Extract the (X, Y) coordinate from the center of the cell holding the provided text.  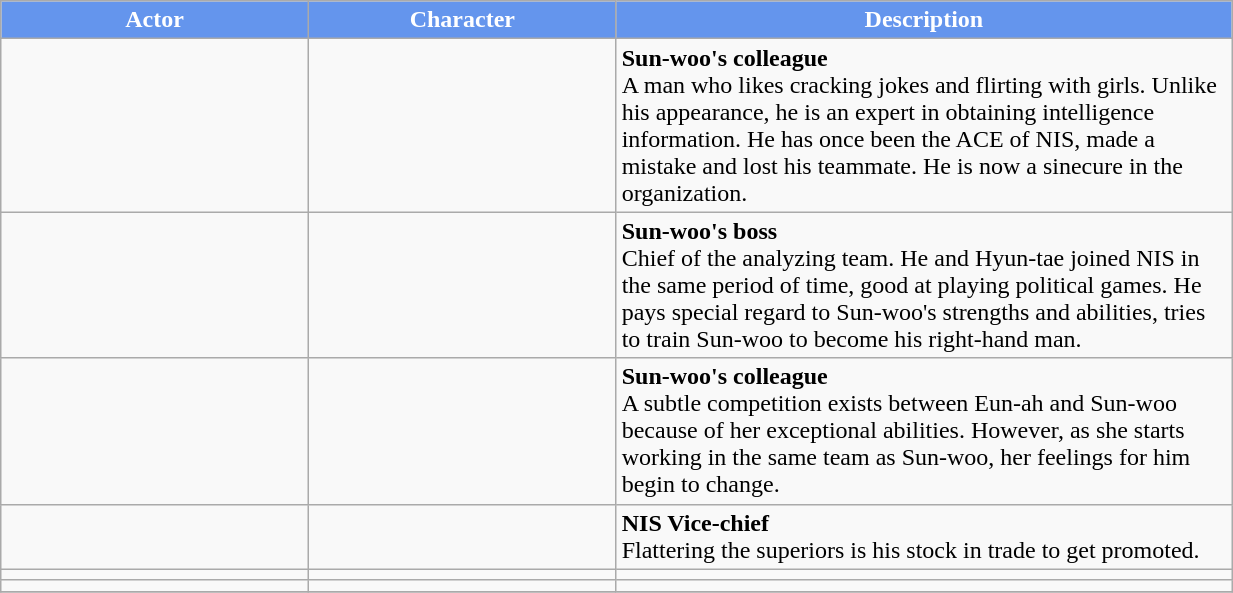
Description (924, 20)
NIS Vice-chief Flattering the superiors is his stock in trade to get promoted. (924, 536)
Actor (155, 20)
Character (462, 20)
